Capture the cell that displays the provided text and extract its (X, Y) central coordinate. 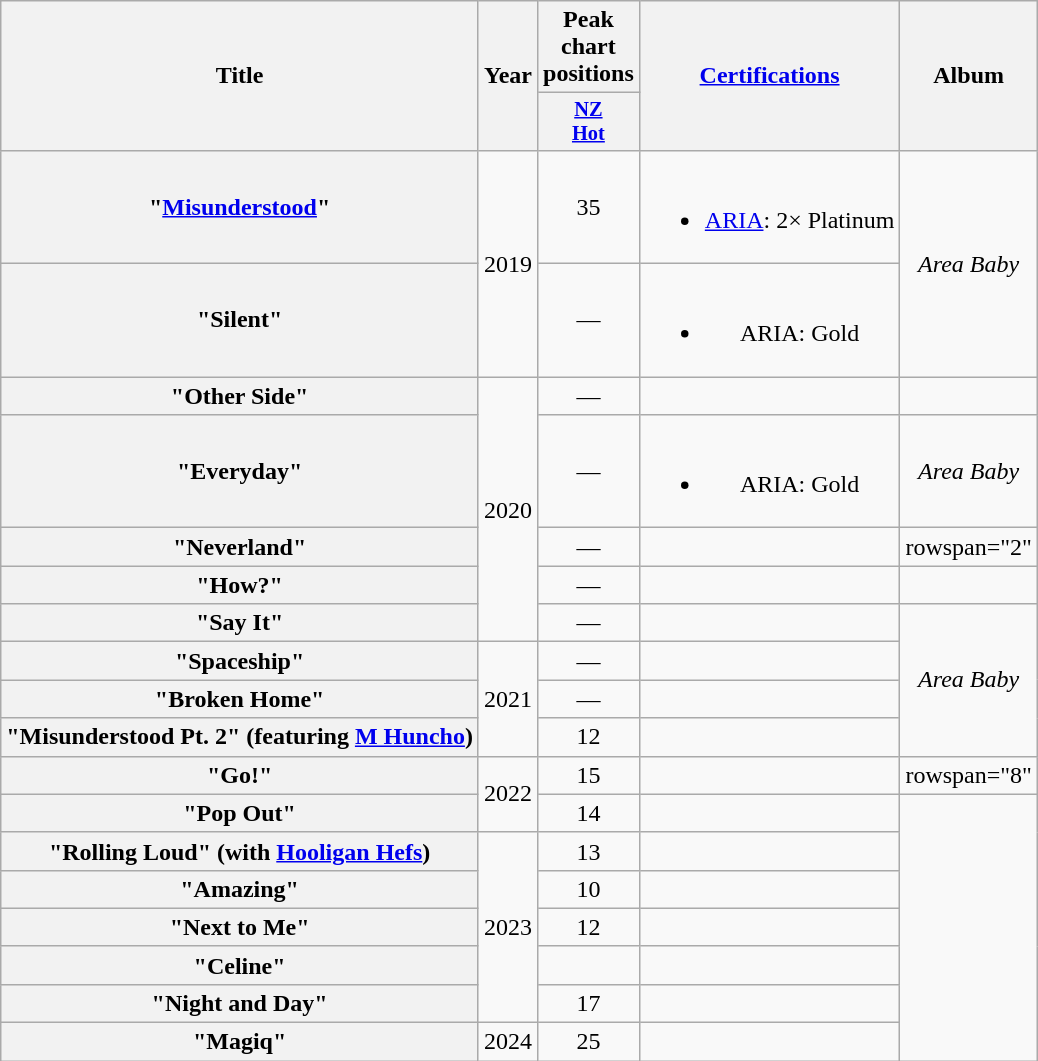
"Go!" (240, 775)
"Magiq" (240, 1042)
Peak chart positions (589, 47)
Title (240, 76)
"Night and Day" (240, 1003)
2022 (508, 794)
Album (969, 76)
"Amazing" (240, 889)
25 (589, 1042)
2019 (508, 263)
"Next to Me" (240, 927)
2024 (508, 1042)
"Silent" (240, 320)
15 (589, 775)
2021 (508, 699)
Year (508, 76)
13 (589, 851)
10 (589, 889)
rowspan="8" (969, 775)
"Pop Out" (240, 813)
"Misunderstood" (240, 206)
"Say It" (240, 623)
14 (589, 813)
ARIA: 2× Platinum (770, 206)
"Rolling Loud" (with Hooligan Hefs) (240, 851)
2020 (508, 510)
"How?" (240, 585)
rowspan="2" (969, 547)
"Everyday" (240, 472)
35 (589, 206)
"Broken Home" (240, 699)
2023 (508, 927)
17 (589, 1003)
NZHot (589, 122)
"Neverland" (240, 547)
"Misunderstood Pt. 2" (featuring M Huncho) (240, 737)
"Spaceship" (240, 661)
Certifications (770, 76)
"Celine" (240, 965)
"Other Side" (240, 396)
